From the cell containing the given text, extract its center point as (x, y) coordinate. 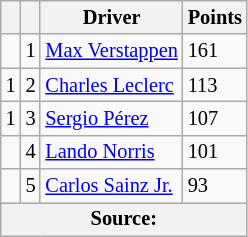
161 (215, 51)
113 (215, 85)
Lando Norris (111, 152)
Sergio Pérez (111, 118)
Source: (124, 219)
5 (31, 186)
Driver (111, 17)
Points (215, 17)
Carlos Sainz Jr. (111, 186)
101 (215, 152)
Max Verstappen (111, 51)
4 (31, 152)
107 (215, 118)
2 (31, 85)
93 (215, 186)
Charles Leclerc (111, 85)
3 (31, 118)
